For the text-containing cell, return its midpoint in [x, y] coordinate format. 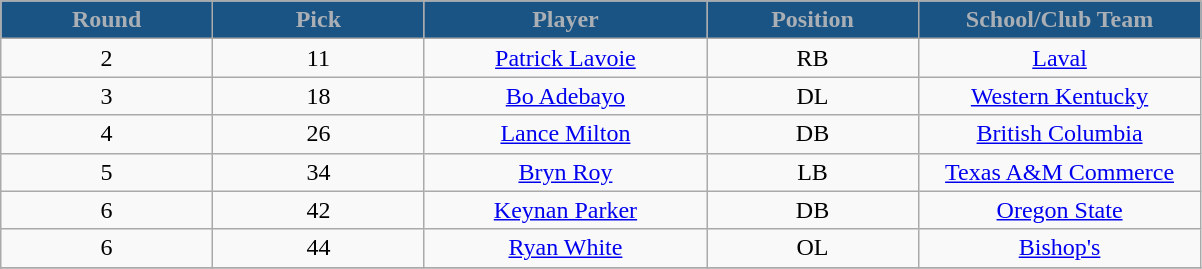
Player [565, 20]
34 [319, 172]
RB [813, 58]
Bryn Roy [565, 172]
DL [813, 96]
Lance Milton [565, 134]
Oregon State [1059, 210]
School/Club Team [1059, 20]
18 [319, 96]
5 [107, 172]
Round [107, 20]
British Columbia [1059, 134]
2 [107, 58]
LB [813, 172]
Keynan Parker [565, 210]
Laval [1059, 58]
4 [107, 134]
OL [813, 248]
Position [813, 20]
3 [107, 96]
Bo Adebayo [565, 96]
Bishop's [1059, 248]
Texas A&M Commerce [1059, 172]
Ryan White [565, 248]
42 [319, 210]
Pick [319, 20]
Patrick Lavoie [565, 58]
11 [319, 58]
Western Kentucky [1059, 96]
26 [319, 134]
44 [319, 248]
